For the text-containing cell, return its midpoint in (x, y) coordinate format. 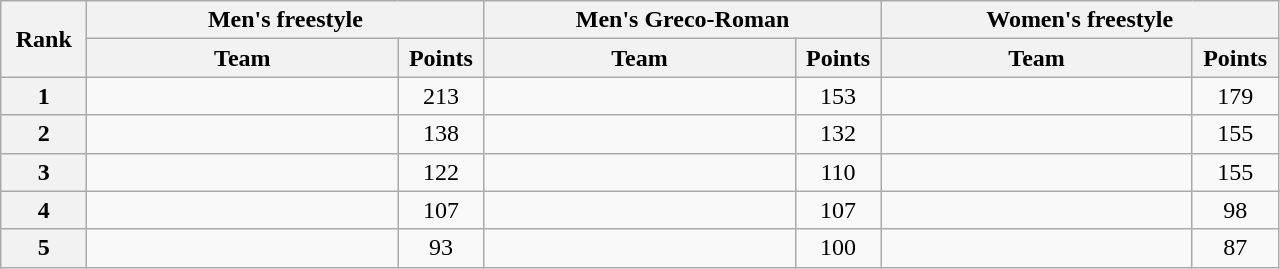
2 (44, 134)
122 (441, 172)
3 (44, 172)
5 (44, 248)
132 (838, 134)
213 (441, 96)
138 (441, 134)
Rank (44, 39)
93 (441, 248)
153 (838, 96)
98 (1235, 210)
179 (1235, 96)
100 (838, 248)
110 (838, 172)
Men's freestyle (286, 20)
Women's freestyle (1080, 20)
Men's Greco-Roman (682, 20)
4 (44, 210)
87 (1235, 248)
1 (44, 96)
